From the cell containing the given text, extract its center point as [x, y] coordinate. 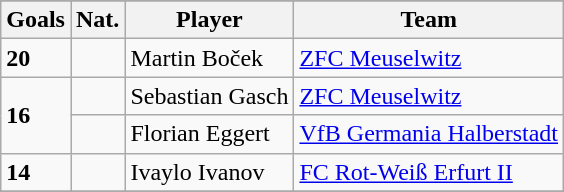
Nat. [97, 20]
Player [210, 20]
20 [36, 58]
Martin Boček [210, 58]
Ivaylo Ivanov [210, 172]
Team [429, 20]
Florian Eggert [210, 134]
VfB Germania Halberstadt [429, 134]
Sebastian Gasch [210, 96]
Goals [36, 20]
FC Rot-Weiß Erfurt II [429, 172]
14 [36, 172]
16 [36, 115]
